For the text-containing cell, return its midpoint in [X, Y] coordinate format. 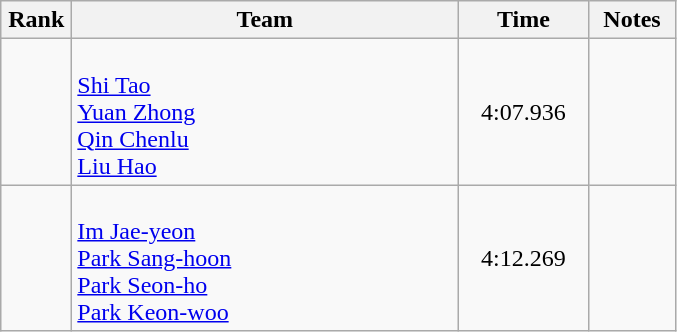
Im Jae-yeonPark Sang-hoonPark Seon-hoPark Keon-woo [265, 258]
Rank [36, 20]
Notes [632, 20]
Time [524, 20]
4:12.269 [524, 258]
Team [265, 20]
4:07.936 [524, 112]
Shi TaoYuan ZhongQin ChenluLiu Hao [265, 112]
